Provide the (X, Y) coordinate of the cell's center where the given text is located.  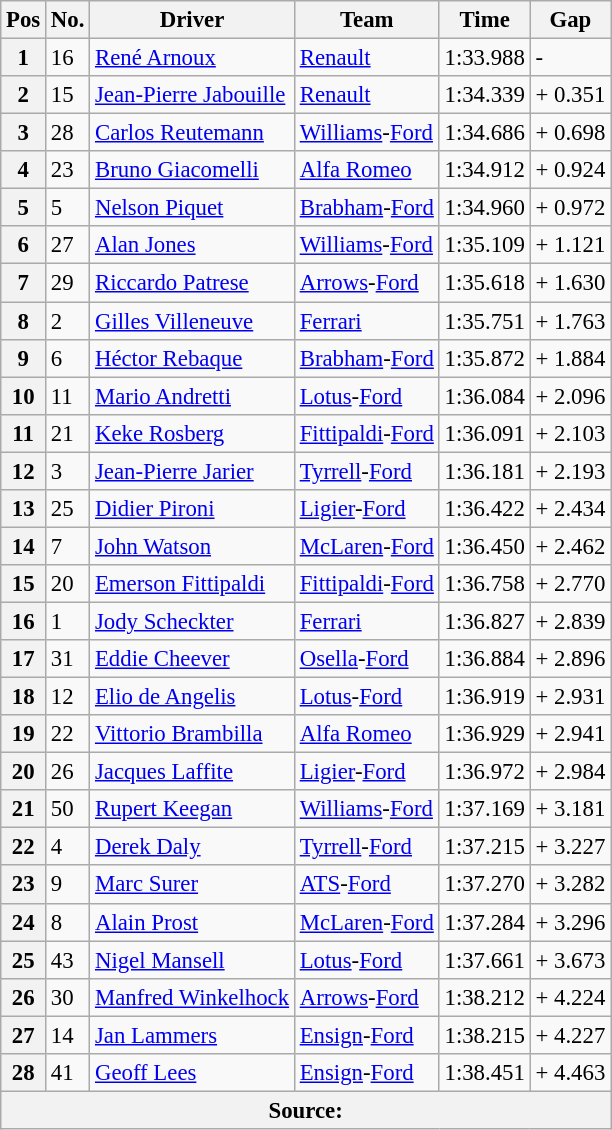
No. (68, 20)
Driver (192, 20)
John Watson (192, 546)
Alain Prost (192, 922)
Osella-Ford (366, 659)
Keke Rosberg (192, 433)
Time (484, 20)
Geoff Lees (192, 1073)
+ 1.121 (570, 245)
Eddie Cheever (192, 659)
Emerson Fittipaldi (192, 584)
Team (366, 20)
1:35.109 (484, 245)
+ 2.103 (570, 433)
1:37.215 (484, 847)
Didier Pironi (192, 509)
+ 3.181 (570, 809)
1:34.339 (484, 95)
+ 0.698 (570, 133)
19 (24, 734)
Jan Lammers (192, 1035)
1:36.450 (484, 546)
Gap (570, 20)
1:37.270 (484, 885)
+ 4.227 (570, 1035)
+ 2.462 (570, 546)
30 (68, 997)
Derek Daly (192, 847)
1:34.686 (484, 133)
Pos (24, 20)
13 (24, 509)
+ 2.839 (570, 621)
1:38.212 (484, 997)
43 (68, 960)
18 (24, 697)
Source: (306, 1110)
+ 0.924 (570, 170)
+ 2.984 (570, 772)
1:35.618 (484, 283)
+ 2.896 (570, 659)
1:36.929 (484, 734)
+ 1.630 (570, 283)
Jean-Pierre Jabouille (192, 95)
+ 2.770 (570, 584)
Jean-Pierre Jarier (192, 471)
Mario Andretti (192, 396)
1:36.084 (484, 396)
René Arnoux (192, 58)
- (570, 58)
1:36.827 (484, 621)
Marc Surer (192, 885)
1:35.751 (484, 321)
+ 4.224 (570, 997)
1:35.872 (484, 358)
Riccardo Patrese (192, 283)
+ 2.193 (570, 471)
Gilles Villeneuve (192, 321)
+ 3.282 (570, 885)
1:38.451 (484, 1073)
+ 1.763 (570, 321)
Vittorio Brambilla (192, 734)
1:36.884 (484, 659)
1:36.972 (484, 772)
1:34.960 (484, 208)
Bruno Giacomelli (192, 170)
Elio de Angelis (192, 697)
1:37.169 (484, 809)
1:33.988 (484, 58)
10 (24, 396)
+ 0.972 (570, 208)
24 (24, 922)
1:36.181 (484, 471)
31 (68, 659)
Rupert Keegan (192, 809)
1:34.912 (484, 170)
+ 3.227 (570, 847)
+ 2.434 (570, 509)
50 (68, 809)
Jacques Laffite (192, 772)
Nigel Mansell (192, 960)
1:36.091 (484, 433)
Nelson Piquet (192, 208)
1:37.284 (484, 922)
+ 2.096 (570, 396)
+ 4.463 (570, 1073)
1:36.758 (484, 584)
+ 3.296 (570, 922)
41 (68, 1073)
+ 2.931 (570, 697)
Alan Jones (192, 245)
+ 3.673 (570, 960)
1:37.661 (484, 960)
Manfred Winkelhock (192, 997)
+ 1.884 (570, 358)
1:36.919 (484, 697)
17 (24, 659)
1:36.422 (484, 509)
+ 0.351 (570, 95)
ATS-Ford (366, 885)
Carlos Reutemann (192, 133)
Héctor Rebaque (192, 358)
1:38.215 (484, 1035)
Jody Scheckter (192, 621)
+ 2.941 (570, 734)
29 (68, 283)
